Determine the [X, Y] coordinate at the center of the cell enclosing the given text.  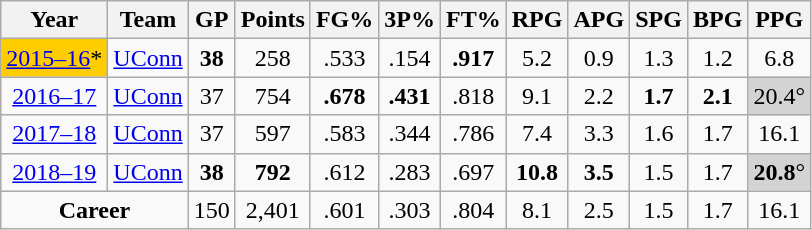
RPG [537, 20]
2.2 [599, 96]
FG% [344, 20]
SPG [659, 20]
.344 [410, 134]
2.1 [717, 96]
Career [94, 210]
3P% [410, 20]
.612 [344, 172]
1.2 [717, 58]
.533 [344, 58]
.804 [473, 210]
.154 [410, 58]
.601 [344, 210]
9.1 [537, 96]
20.4° [780, 96]
FT% [473, 20]
792 [272, 172]
1.3 [659, 58]
258 [272, 58]
Year [54, 20]
.818 [473, 96]
.697 [473, 172]
Points [272, 20]
1.6 [659, 134]
0.9 [599, 58]
PPG [780, 20]
2.5 [599, 210]
10.8 [537, 172]
754 [272, 96]
150 [212, 210]
2016–17 [54, 96]
597 [272, 134]
2,401 [272, 210]
BPG [717, 20]
3.3 [599, 134]
.678 [344, 96]
.583 [344, 134]
8.1 [537, 210]
3.5 [599, 172]
.303 [410, 210]
2018–19 [54, 172]
.431 [410, 96]
.917 [473, 58]
.283 [410, 172]
.786 [473, 134]
7.4 [537, 134]
Team [148, 20]
GP [212, 20]
5.2 [537, 58]
APG [599, 20]
6.8 [780, 58]
2017–18 [54, 134]
2015–16* [54, 58]
20.8° [780, 172]
